Identify which cell holds the provided text, then report its [X, Y] central coordinate. 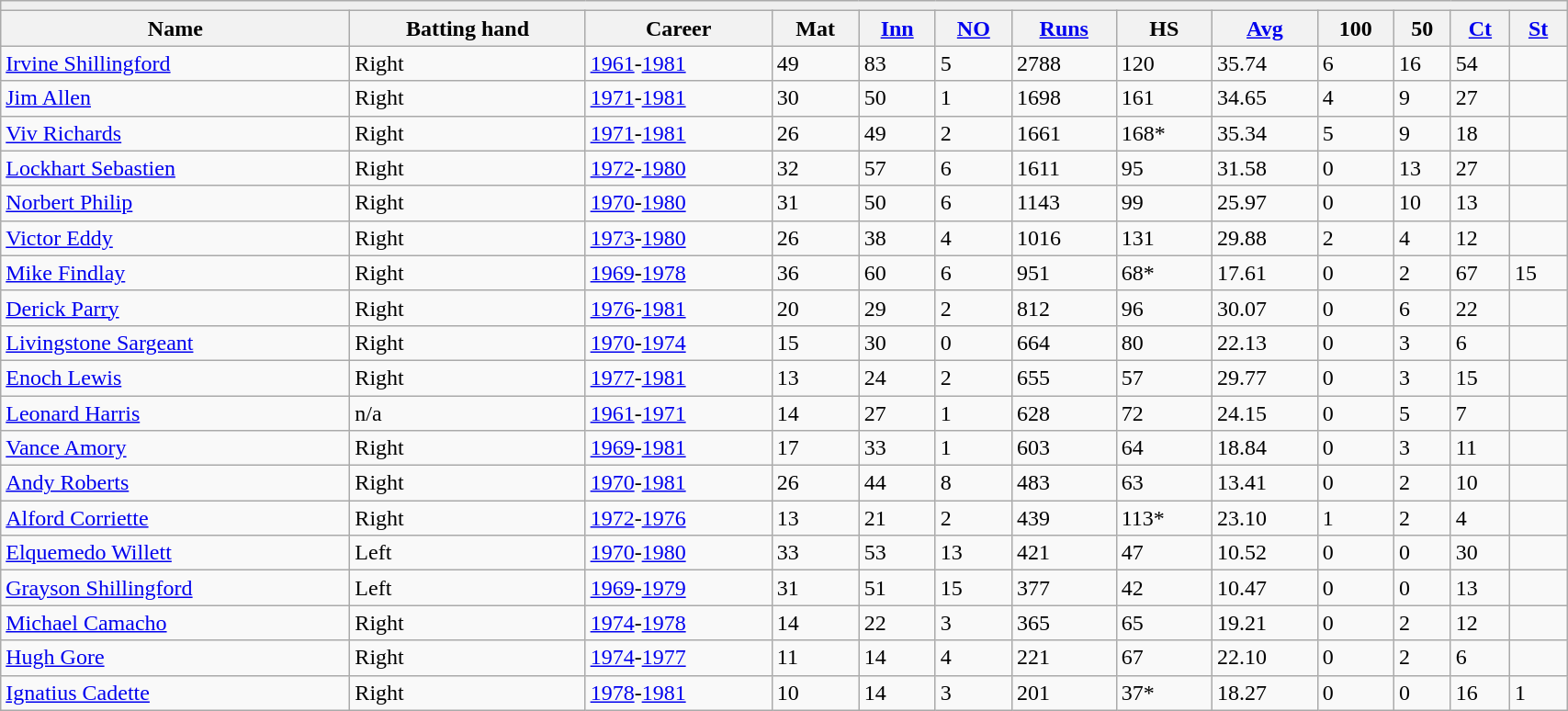
Jim Allen [175, 98]
439 [1064, 518]
99 [1164, 203]
1972-1976 [678, 518]
655 [1064, 378]
1698 [1064, 98]
38 [897, 238]
2788 [1064, 63]
951 [1064, 273]
Inn [897, 28]
168* [1164, 133]
64 [1164, 448]
23.10 [1264, 518]
68* [1164, 273]
377 [1064, 588]
1961-1981 [678, 63]
36 [816, 273]
1661 [1064, 133]
30.07 [1264, 308]
42 [1164, 588]
1969-1978 [678, 273]
100 [1356, 28]
1016 [1064, 238]
1973-1980 [678, 238]
Irvine Shillingford [175, 63]
1974-1978 [678, 623]
13.41 [1264, 483]
664 [1064, 343]
65 [1164, 623]
221 [1064, 658]
113* [1164, 518]
Hugh Gore [175, 658]
Career [678, 28]
Mat [816, 28]
8 [974, 483]
Ct [1480, 28]
Viv Richards [175, 133]
37* [1164, 693]
Leonard Harris [175, 412]
483 [1064, 483]
1970-1974 [678, 343]
60 [897, 273]
812 [1064, 308]
Victor Eddy [175, 238]
80 [1164, 343]
22.13 [1264, 343]
35.74 [1264, 63]
Enoch Lewis [175, 378]
83 [897, 63]
131 [1164, 238]
Andy Roberts [175, 483]
10.47 [1264, 588]
Vance Amory [175, 448]
1611 [1064, 168]
1961-1971 [678, 412]
421 [1064, 553]
Grayson Shillingford [175, 588]
95 [1164, 168]
22.10 [1264, 658]
18.27 [1264, 693]
Mike Findlay [175, 273]
HS [1164, 28]
120 [1164, 63]
18.84 [1264, 448]
1974-1977 [678, 658]
51 [897, 588]
96 [1164, 308]
18 [1480, 133]
1969-1979 [678, 588]
29.77 [1264, 378]
17 [816, 448]
24 [897, 378]
1978-1981 [678, 693]
35.34 [1264, 133]
1143 [1064, 203]
21 [897, 518]
Batting hand [468, 28]
29.88 [1264, 238]
7 [1480, 412]
Runs [1064, 28]
1969-1981 [678, 448]
NO [974, 28]
63 [1164, 483]
Elquemedo Willett [175, 553]
Norbert Philip [175, 203]
Michael Camacho [175, 623]
24.15 [1264, 412]
1970-1981 [678, 483]
44 [897, 483]
Lockhart Sebastien [175, 168]
Ignatius Cadette [175, 693]
St [1539, 28]
n/a [468, 412]
72 [1164, 412]
29 [897, 308]
17.61 [1264, 273]
365 [1064, 623]
Alford Corriette [175, 518]
1972-1980 [678, 168]
1976-1981 [678, 308]
Livingstone Sargeant [175, 343]
Derick Parry [175, 308]
34.65 [1264, 98]
1977-1981 [678, 378]
Name [175, 28]
19.21 [1264, 623]
10.52 [1264, 553]
Avg [1264, 28]
20 [816, 308]
53 [897, 553]
25.97 [1264, 203]
32 [816, 168]
54 [1480, 63]
31.58 [1264, 168]
603 [1064, 448]
47 [1164, 553]
628 [1064, 412]
161 [1164, 98]
201 [1064, 693]
